Identify which cell holds the provided text, then report its (X, Y) central coordinate. 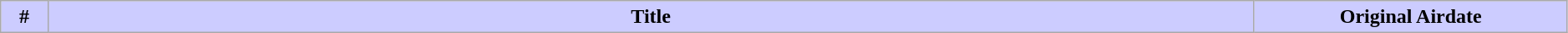
Original Airdate (1410, 17)
Title (651, 17)
# (24, 17)
